From the cell containing the given text, extract its center point as (x, y) coordinate. 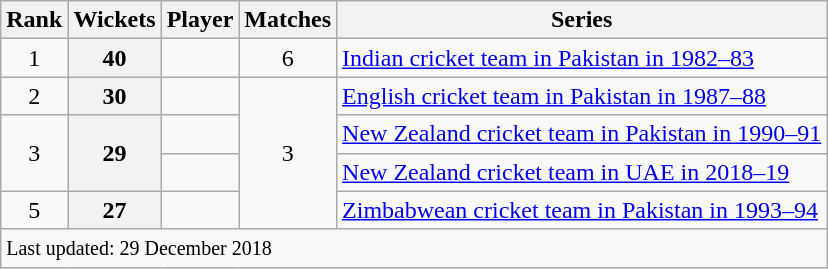
Matches (288, 20)
40 (114, 58)
New Zealand cricket team in UAE in 2018–19 (582, 172)
Indian cricket team in Pakistan in 1982–83 (582, 58)
Player (200, 20)
30 (114, 96)
5 (34, 210)
Last updated: 29 December 2018 (414, 248)
1 (34, 58)
New Zealand cricket team in Pakistan in 1990–91 (582, 134)
2 (34, 96)
Rank (34, 20)
English cricket team in Pakistan in 1987–88 (582, 96)
6 (288, 58)
Zimbabwean cricket team in Pakistan in 1993–94 (582, 210)
Wickets (114, 20)
Series (582, 20)
27 (114, 210)
29 (114, 153)
